Return the (X, Y) coordinate for the center point of the cell that contains the specified text.  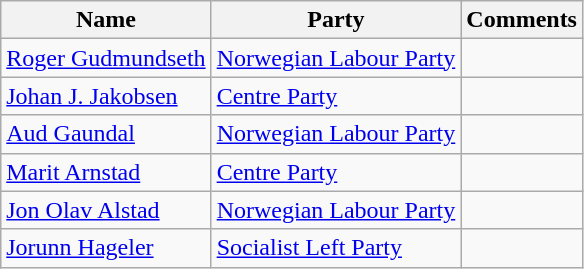
Name (106, 20)
Socialist Left Party (336, 248)
Comments (522, 20)
Marit Arnstad (106, 172)
Jorunn Hageler (106, 248)
Roger Gudmundseth (106, 58)
Jon Olav Alstad (106, 210)
Aud Gaundal (106, 134)
Johan J. Jakobsen (106, 96)
Party (336, 20)
